Pinpoint the cell where the given text exists, returning its [X, Y] midpoint coordinate. 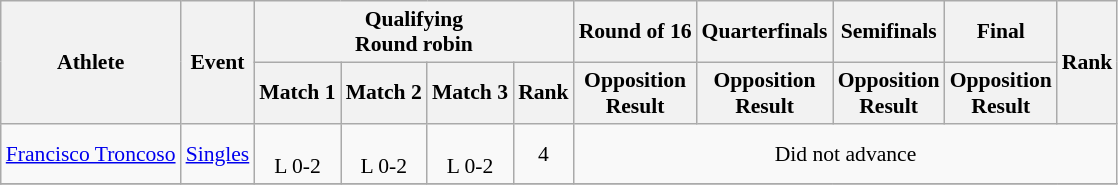
Event [218, 62]
Quarterfinals [765, 32]
Match 2 [384, 92]
Francisco Troncoso [91, 154]
4 [544, 154]
Round of 16 [636, 32]
Semifinals [889, 32]
Singles [218, 154]
QualifyingRound robin [414, 32]
Match 1 [297, 92]
Did not advance [846, 154]
Athlete [91, 62]
Final [1001, 32]
Match 3 [470, 92]
